Find where the given text appears and provide that cell's center as [x, y] coordinate. 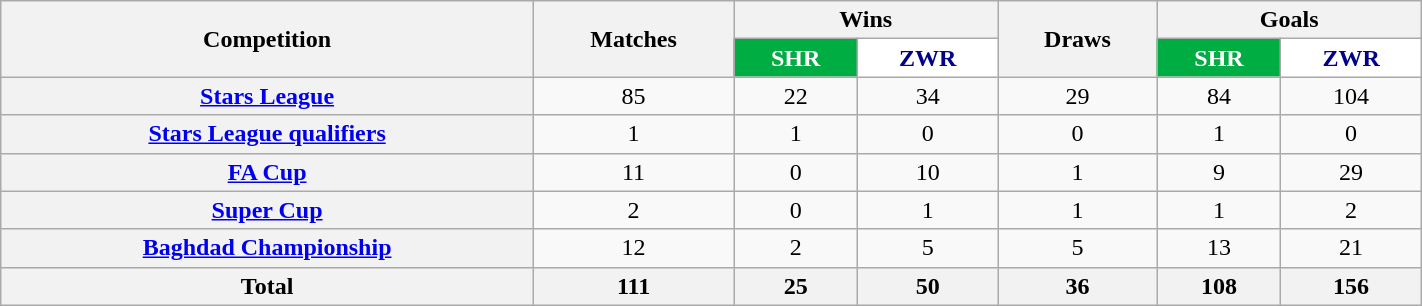
84 [1219, 96]
156 [1351, 286]
Wins [866, 20]
9 [1219, 172]
Draws [1078, 39]
85 [633, 96]
21 [1351, 248]
13 [1219, 248]
34 [928, 96]
11 [633, 172]
111 [633, 286]
Competition [268, 39]
10 [928, 172]
36 [1078, 286]
50 [928, 286]
Stars League qualifiers [268, 134]
Stars League [268, 96]
25 [796, 286]
Matches [633, 39]
Goals [1289, 20]
22 [796, 96]
FA Cup [268, 172]
108 [1219, 286]
104 [1351, 96]
Super Cup [268, 210]
Baghdad Championship [268, 248]
12 [633, 248]
Total [268, 286]
